From the cell containing the given text, extract its center point as [x, y] coordinate. 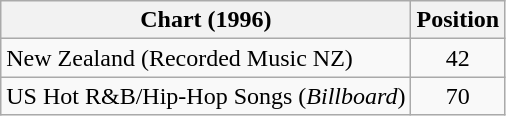
70 [458, 96]
Position [458, 20]
42 [458, 58]
New Zealand (Recorded Music NZ) [206, 58]
Chart (1996) [206, 20]
US Hot R&B/Hip-Hop Songs (Billboard) [206, 96]
